For the text-containing cell, return its midpoint in (X, Y) coordinate format. 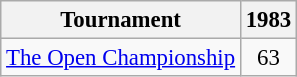
63 (268, 58)
Tournament (121, 20)
The Open Championship (121, 58)
1983 (268, 20)
